Return (X, Y) of the center of cell containing provided text 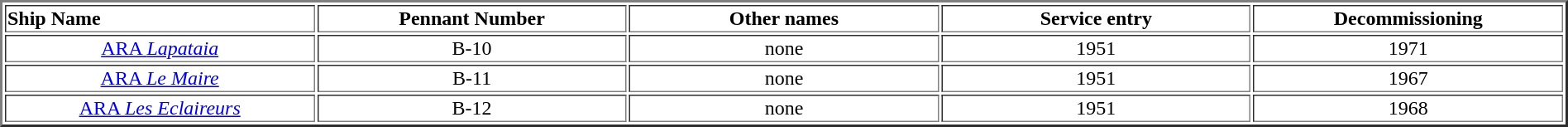
B-10 (471, 48)
ARA Lapataia (160, 48)
Other names (784, 18)
1968 (1408, 108)
ARA Les Eclaireurs (160, 108)
B-11 (471, 78)
Ship Name (160, 18)
1967 (1408, 78)
1971 (1408, 48)
Decommissioning (1408, 18)
Pennant Number (471, 18)
B-12 (471, 108)
Service entry (1096, 18)
ARA Le Maire (160, 78)
